Provide the (x, y) coordinate of the cell's center where the given text is located.  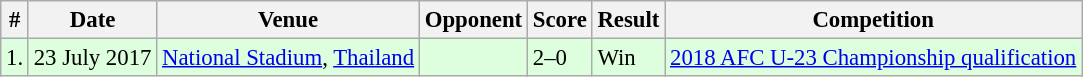
2018 AFC U-23 Championship qualification (874, 58)
Opponent (473, 20)
Win (628, 58)
23 July 2017 (92, 58)
# (15, 20)
Result (628, 20)
Score (560, 20)
2–0 (560, 58)
1. (15, 58)
Venue (288, 20)
Competition (874, 20)
National Stadium, Thailand (288, 58)
Date (92, 20)
